Find where the given text appears and provide that cell's center as (x, y) coordinate. 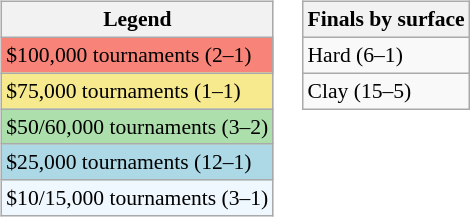
Legend (137, 20)
$75,000 tournaments (1–1) (137, 91)
$100,000 tournaments (2–1) (137, 55)
Finals by surface (386, 20)
$25,000 tournaments (12–1) (137, 162)
$10/15,000 tournaments (3–1) (137, 198)
Hard (6–1) (386, 55)
$50/60,000 tournaments (3–2) (137, 127)
Clay (15–5) (386, 91)
